Determine the (x, y) coordinate at the center of the cell enclosing the given text.  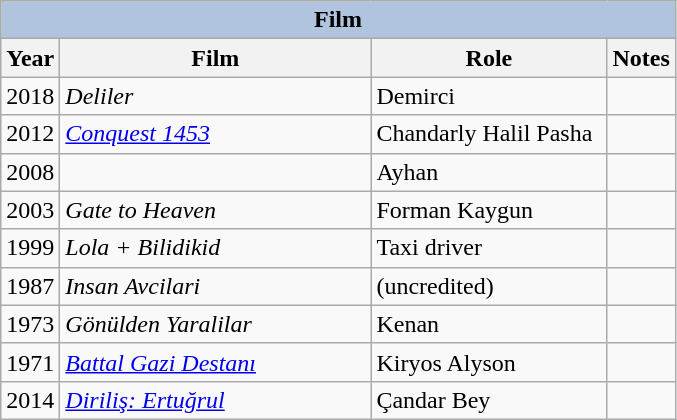
Çandar Bey (489, 400)
Kiryos Alyson (489, 362)
2012 (30, 134)
Taxi driver (489, 248)
Deliler (216, 96)
1999 (30, 248)
2014 (30, 400)
Chandarly Halil Pasha (489, 134)
Conquest 1453 (216, 134)
Notes (641, 58)
Battal Gazi Destanı (216, 362)
Role (489, 58)
Gate to Heaven (216, 210)
Kenan (489, 324)
Forman Kaygun (489, 210)
Lola + Bilidikid (216, 248)
2003 (30, 210)
Insan Avcilari (216, 286)
Gönülden Yaralilar (216, 324)
Demirci (489, 96)
Year (30, 58)
1987 (30, 286)
Diriliş: Ertuğrul (216, 400)
Ayhan (489, 172)
1973 (30, 324)
2018 (30, 96)
(uncredited) (489, 286)
1971 (30, 362)
2008 (30, 172)
